Provide the (x, y) coordinate of the cell's center where the given text is located.  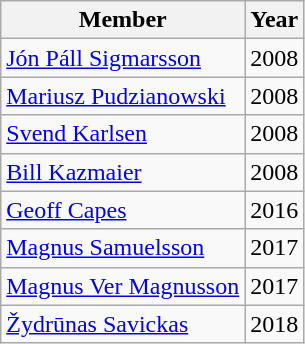
Žydrūnas Savickas (123, 324)
2016 (274, 210)
Geoff Capes (123, 210)
Magnus Ver Magnusson (123, 286)
Mariusz Pudzianowski (123, 96)
Magnus Samuelsson (123, 248)
Jón Páll Sigmarsson (123, 58)
Svend Karlsen (123, 134)
Member (123, 20)
Year (274, 20)
Bill Kazmaier (123, 172)
2018 (274, 324)
